Pinpoint the cell where the given text exists, returning its [x, y] midpoint coordinate. 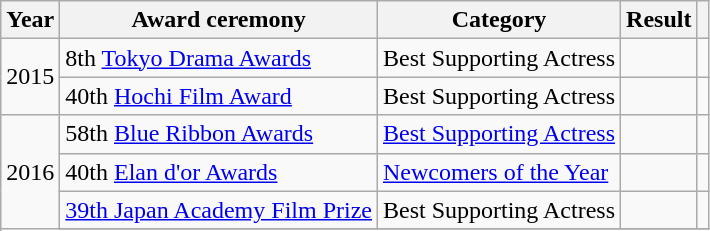
Year [30, 20]
58th Blue Ribbon Awards [219, 134]
40th Hochi Film Award [219, 96]
39th Japan Academy Film Prize [219, 210]
2016 [30, 172]
Category [498, 20]
40th Elan d'or Awards [219, 172]
Award ceremony [219, 20]
8th Tokyo Drama Awards [219, 58]
Newcomers of the Year [498, 172]
2015 [30, 77]
Result [659, 20]
